Detect which cell encompasses the target text, then output its [x, y] center coordinate. 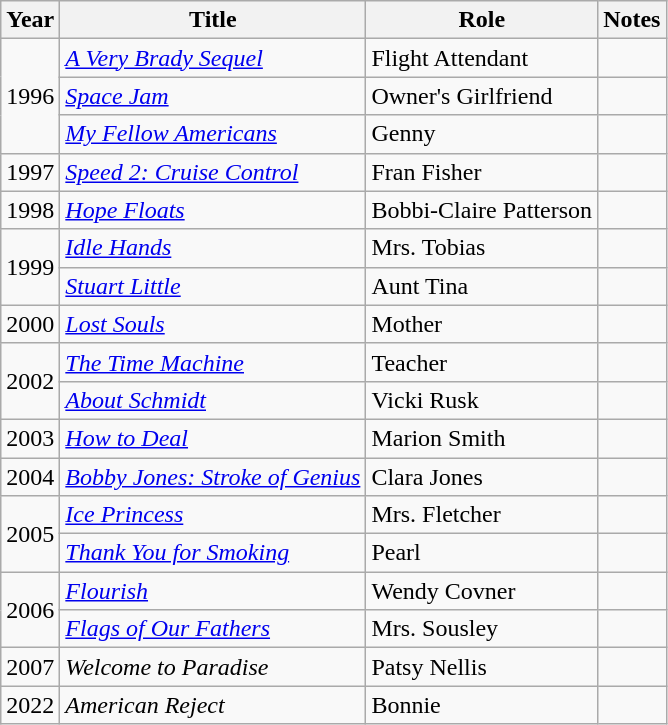
How to Deal [213, 438]
Flourish [213, 591]
Pearl [482, 553]
2003 [30, 438]
Flags of Our Fathers [213, 629]
Hope Floats [213, 210]
Space Jam [213, 96]
Bonnie [482, 705]
My Fellow Americans [213, 134]
2006 [30, 610]
Mrs. Fletcher [482, 515]
2000 [30, 324]
Title [213, 20]
Notes [632, 20]
Year [30, 20]
2007 [30, 667]
Owner's Girlfriend [482, 96]
Mother [482, 324]
Mrs. Sousley [482, 629]
1998 [30, 210]
Aunt Tina [482, 286]
Patsy Nellis [482, 667]
2002 [30, 381]
Stuart Little [213, 286]
The Time Machine [213, 362]
Role [482, 20]
Bobby Jones: Stroke of Genius [213, 477]
Flight Attendant [482, 58]
Mrs. Tobias [482, 248]
Ice Princess [213, 515]
1996 [30, 96]
Teacher [482, 362]
2022 [30, 705]
Vicki Rusk [482, 400]
Genny [482, 134]
2004 [30, 477]
About Schmidt [213, 400]
1999 [30, 267]
Lost Souls [213, 324]
Marion Smith [482, 438]
1997 [30, 172]
Thank You for Smoking [213, 553]
A Very Brady Sequel [213, 58]
Clara Jones [482, 477]
Bobbi-Claire Patterson [482, 210]
Idle Hands [213, 248]
Wendy Covner [482, 591]
Fran Fisher [482, 172]
Speed 2: Cruise Control [213, 172]
2005 [30, 534]
American Reject [213, 705]
Welcome to Paradise [213, 667]
